Scan for the cell matching the given text and deliver its [X, Y] coordinate at center. 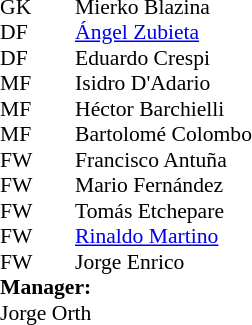
Bartolomé Colombo [164, 135]
Rinaldo Martino [164, 237]
Mario Fernández [164, 185]
Francisco Antuña [164, 160]
Héctor Barchielli [164, 109]
Ángel Zubieta [164, 33]
Jorge Enrico [164, 262]
Isidro D'Adario [164, 83]
Manager: [126, 287]
Eduardo Crespi [164, 58]
Tomás Etchepare [164, 211]
